Return the (X, Y) coordinate for the center point of the cell that contains the specified text.  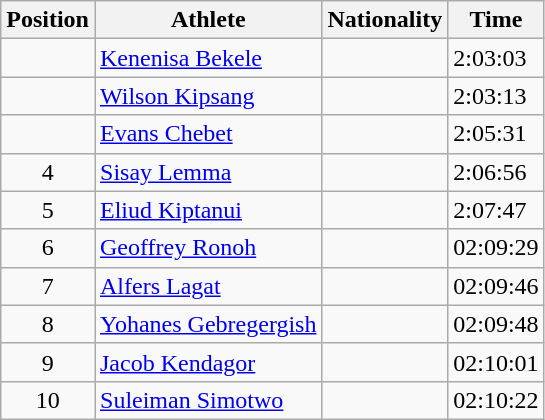
Yohanes Gebregergish (208, 324)
7 (48, 286)
Geoffrey Ronoh (208, 248)
2:03:13 (496, 96)
Position (48, 20)
Kenenisa Bekele (208, 58)
Nationality (385, 20)
Suleiman Simotwo (208, 400)
Alfers Lagat (208, 286)
2:03:03 (496, 58)
02:10:22 (496, 400)
6 (48, 248)
02:10:01 (496, 362)
10 (48, 400)
Sisay Lemma (208, 172)
2:07:47 (496, 210)
2:06:56 (496, 172)
02:09:29 (496, 248)
Evans Chebet (208, 134)
Wilson Kipsang (208, 96)
2:05:31 (496, 134)
02:09:48 (496, 324)
4 (48, 172)
9 (48, 362)
5 (48, 210)
Time (496, 20)
Athlete (208, 20)
Jacob Kendagor (208, 362)
Eliud Kiptanui (208, 210)
02:09:46 (496, 286)
8 (48, 324)
